Find where the given text appears and provide that cell's center as (X, Y) coordinate. 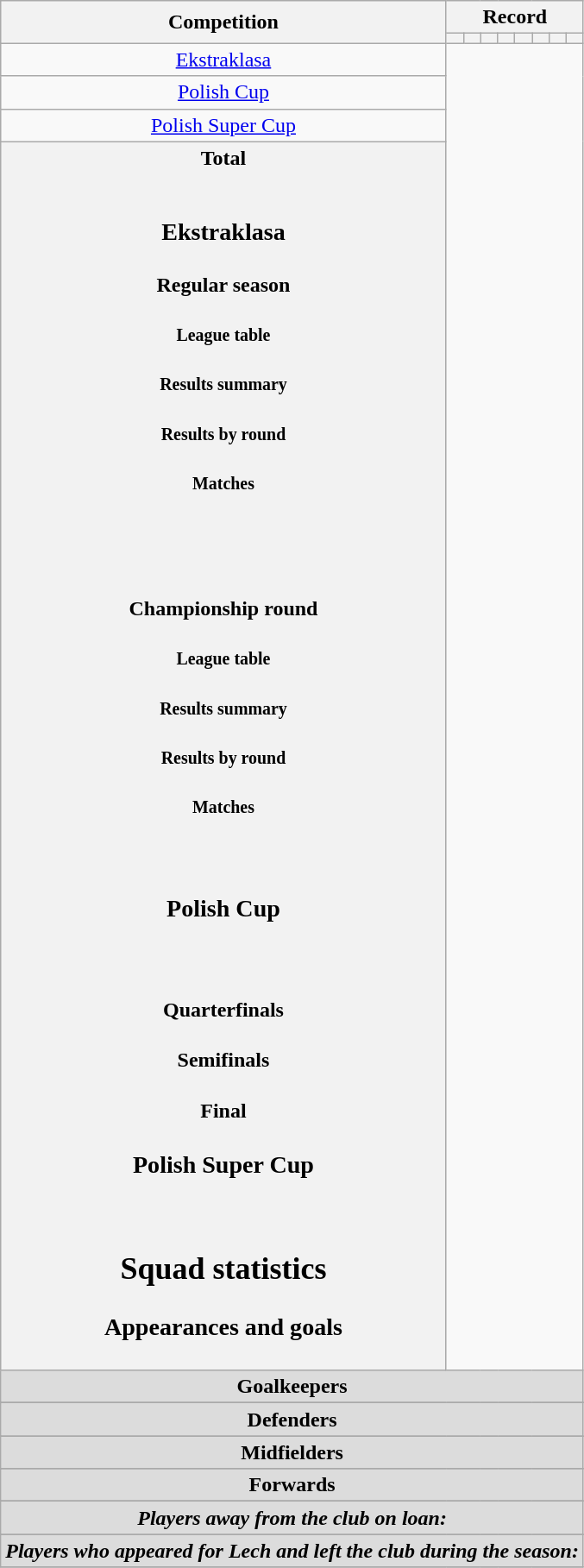
Players away from the club on loan: (292, 1518)
Goalkeepers (292, 1387)
Midfielders (292, 1452)
Ekstraklasa (223, 60)
Competition (223, 22)
Players who appeared for Lech and left the club during the season: (292, 1551)
Defenders (292, 1420)
Forwards (292, 1485)
Polish Super Cup (223, 125)
Polish Cup (223, 92)
Record (514, 17)
